Identify which cell holds the provided text, then report its (x, y) central coordinate. 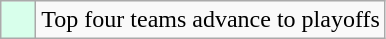
Top four teams advance to playoffs (211, 20)
